Search for the cell housing the specified text and yield its (x, y) center coordinate. 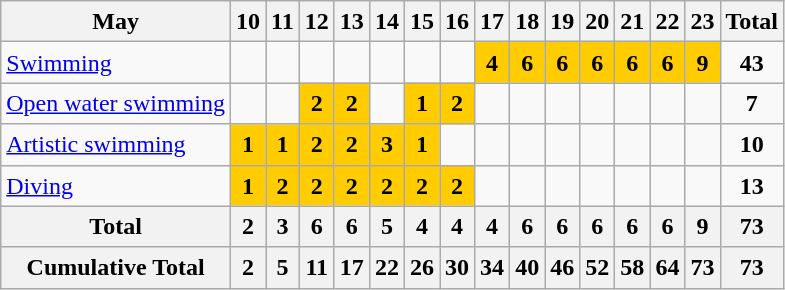
Cumulative Total (116, 268)
14 (386, 22)
58 (632, 268)
64 (668, 268)
52 (598, 268)
Artistic swimming (116, 144)
15 (422, 22)
7 (752, 104)
May (116, 22)
23 (702, 22)
Swimming (116, 62)
40 (528, 268)
18 (528, 22)
30 (458, 268)
19 (562, 22)
Open water swimming (116, 104)
46 (562, 268)
34 (492, 268)
43 (752, 62)
21 (632, 22)
20 (598, 22)
16 (458, 22)
12 (316, 22)
Diving (116, 186)
26 (422, 268)
